Output the [x, y] coordinate of the center of the cell containing the given text.  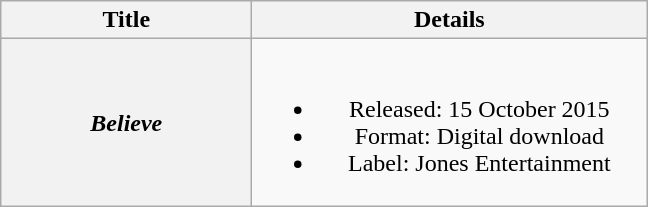
Details [450, 20]
Title [126, 20]
Believe [126, 122]
Released: 15 October 2015Format: Digital downloadLabel: Jones Entertainment [450, 122]
